Pinpoint the cell where the given text exists, returning its (x, y) midpoint coordinate. 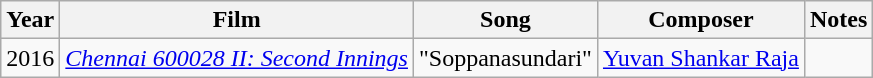
Year (30, 20)
Song (505, 20)
"Soppanasundari" (505, 58)
Yuvan Shankar Raja (700, 58)
Composer (700, 20)
Chennai 600028 II: Second Innings (237, 58)
2016 (30, 58)
Film (237, 20)
Notes (838, 20)
